Output the (x, y) coordinate of the center of the cell containing the given text.  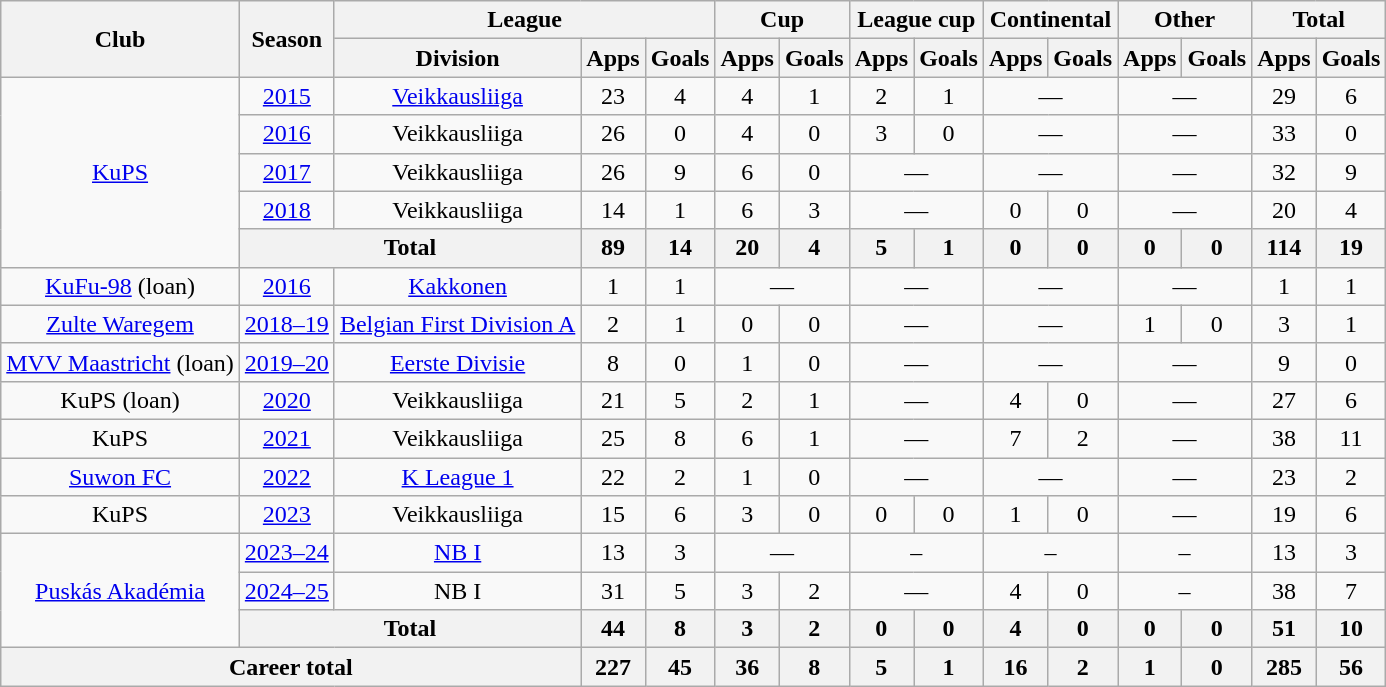
Zulte Waregem (120, 324)
2020 (286, 400)
2019–20 (286, 362)
2018–19 (286, 324)
2023–24 (286, 553)
32 (1284, 172)
56 (1351, 667)
Kakkonen (457, 286)
51 (1284, 629)
Season (286, 39)
31 (613, 591)
285 (1284, 667)
2018 (286, 210)
Career total (291, 667)
29 (1284, 96)
2024–25 (286, 591)
Eerste Divisie (457, 362)
114 (1284, 248)
22 (613, 477)
89 (613, 248)
2022 (286, 477)
2021 (286, 438)
36 (747, 667)
League cup (916, 20)
Division (457, 58)
KuFu-98 (loan) (120, 286)
33 (1284, 134)
44 (613, 629)
Other (1185, 20)
2017 (286, 172)
Cup (782, 20)
27 (1284, 400)
Club (120, 39)
Belgian First Division A (457, 324)
Puskás Akadémia (120, 591)
2015 (286, 96)
16 (1015, 667)
11 (1351, 438)
Continental (1050, 20)
League (524, 20)
2023 (286, 515)
15 (613, 515)
45 (680, 667)
10 (1351, 629)
KuPS (loan) (120, 400)
25 (613, 438)
K League 1 (457, 477)
Suwon FC (120, 477)
21 (613, 400)
MVV Maastricht (loan) (120, 362)
227 (613, 667)
